Find where the given text appears and provide that cell's center as (x, y) coordinate. 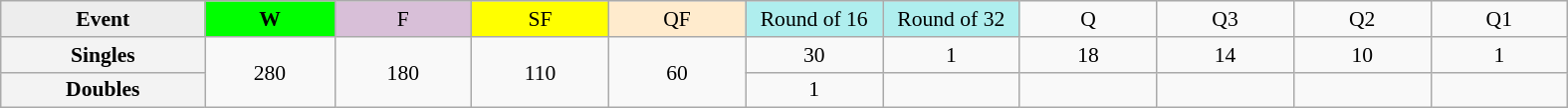
10 (1362, 55)
180 (403, 72)
W (270, 19)
Round of 16 (814, 19)
Q2 (1362, 19)
QF (677, 19)
110 (541, 72)
60 (677, 72)
Q3 (1226, 19)
Singles (104, 55)
280 (270, 72)
F (403, 19)
Q1 (1499, 19)
Doubles (104, 90)
SF (541, 19)
Q (1088, 19)
Round of 32 (951, 19)
18 (1088, 55)
Event (104, 19)
30 (814, 55)
14 (1226, 55)
